Provide the (X, Y) coordinate of the cell's center where the given text is located.  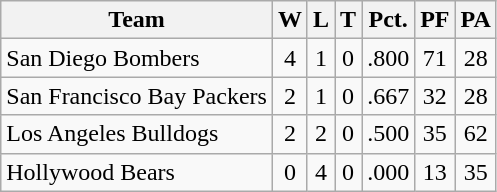
Pct. (388, 20)
Hollywood Bears (137, 172)
.500 (388, 134)
PF (435, 20)
San Francisco Bay Packers (137, 96)
W (290, 20)
L (320, 20)
San Diego Bombers (137, 58)
Los Angeles Bulldogs (137, 134)
71 (435, 58)
T (348, 20)
32 (435, 96)
.667 (388, 96)
Team (137, 20)
13 (435, 172)
.000 (388, 172)
.800 (388, 58)
62 (476, 134)
PA (476, 20)
